Determine the (X, Y) coordinate at the center of the cell enclosing the given text.  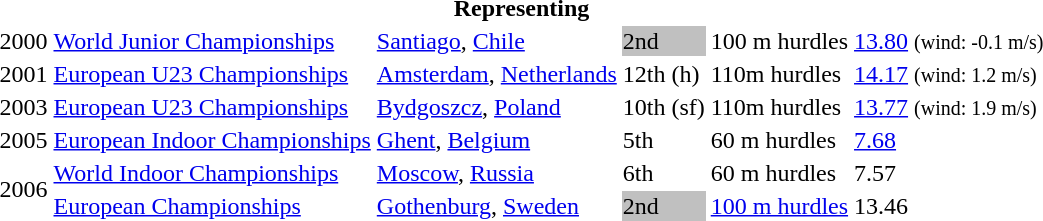
Santiago, Chile (496, 41)
Moscow, Russia (496, 173)
Amsterdam, Netherlands (496, 74)
Ghent, Belgium (496, 140)
European Championships (212, 206)
Gothenburg, Sweden (496, 206)
5th (664, 140)
10th (sf) (664, 107)
European Indoor Championships (212, 140)
World Indoor Championships (212, 173)
12th (h) (664, 74)
6th (664, 173)
World Junior Championships (212, 41)
Bydgoszcz, Poland (496, 107)
